Identify which cell holds the provided text, then report its [x, y] central coordinate. 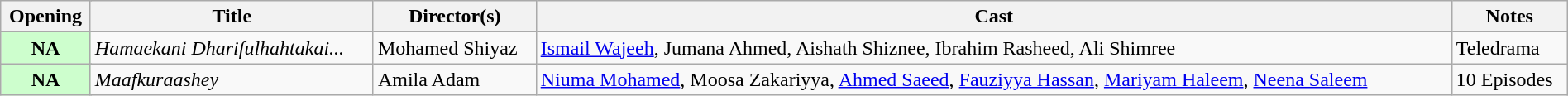
Mohamed Shiyaz [455, 48]
Opening [46, 17]
Title [232, 17]
Hamaekani Dharifulhahtakai... [232, 48]
Ismail Wajeeh, Jumana Ahmed, Aishath Shiznee, Ibrahim Rasheed, Ali Shimree [994, 48]
Niuma Mohamed, Moosa Zakariyya, Ahmed Saeed, Fauziyya Hassan, Mariyam Haleem, Neena Saleem [994, 79]
Teledrama [1509, 48]
Cast [994, 17]
Notes [1509, 17]
Director(s) [455, 17]
Maafkuraashey [232, 79]
Amila Adam [455, 79]
10 Episodes [1509, 79]
